Determine the (x, y) coordinate at the center of the cell enclosing the given text.  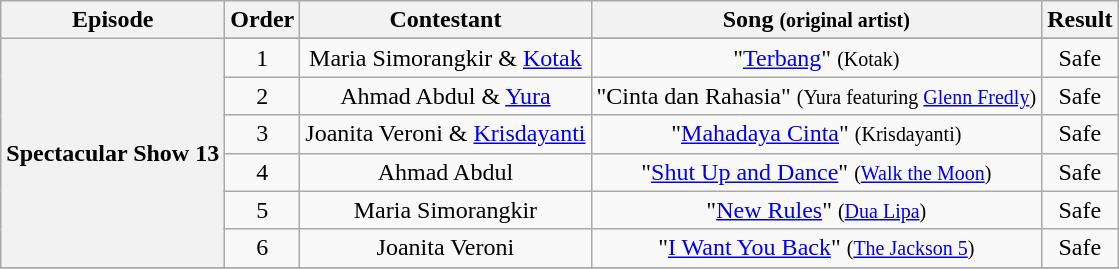
6 (262, 248)
"Cinta dan Rahasia" (Yura featuring Glenn Fredly) (816, 96)
Joanita Veroni & Krisdayanti (446, 134)
"Shut Up and Dance" (Walk the Moon) (816, 172)
Result (1080, 20)
"New Rules" (Dua Lipa) (816, 210)
Order (262, 20)
Maria Simorangkir (446, 210)
Ahmad Abdul (446, 172)
Ahmad Abdul & Yura (446, 96)
2 (262, 96)
Episode (113, 20)
"Terbang" (Kotak) (816, 58)
Contestant (446, 20)
"I Want You Back" (The Jackson 5) (816, 248)
3 (262, 134)
Maria Simorangkir & Kotak (446, 58)
"Mahadaya Cinta" (Krisdayanti) (816, 134)
4 (262, 172)
Joanita Veroni (446, 248)
Song (original artist) (816, 20)
Spectacular Show 13 (113, 153)
1 (262, 58)
5 (262, 210)
